Search for the cell housing the specified text and yield its [x, y] center coordinate. 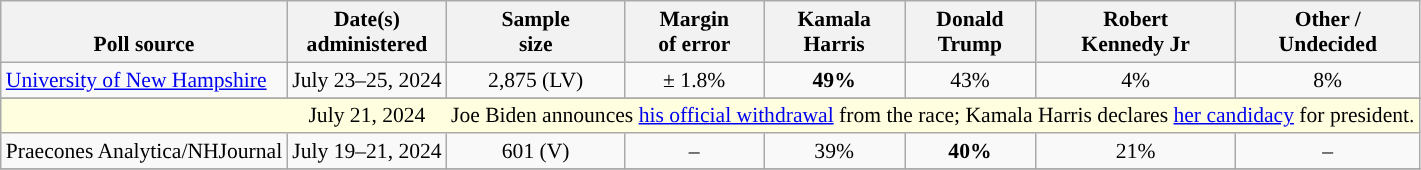
Joe Biden announces his official withdrawal from the race; Kamala Harris declares her candidacy for president. [934, 116]
± 1.8% [694, 80]
49% [834, 80]
8% [1328, 80]
Marginof error [694, 32]
21% [1136, 152]
July 21, 2024 [366, 116]
July 23–25, 2024 [366, 80]
40% [970, 152]
601 (V) [536, 152]
July 19–21, 2024 [366, 152]
Poll source [144, 32]
RobertKennedy Jr [1136, 32]
KamalaHarris [834, 32]
2,875 (LV) [536, 80]
Samplesize [536, 32]
43% [970, 80]
Other /Undecided [1328, 32]
4% [1136, 80]
39% [834, 152]
DonaldTrump [970, 32]
Praecones Analytica/NHJournal [144, 152]
University of New Hampshire [144, 80]
Date(s)administered [366, 32]
